Identify which cell holds the provided text, then report its [X, Y] central coordinate. 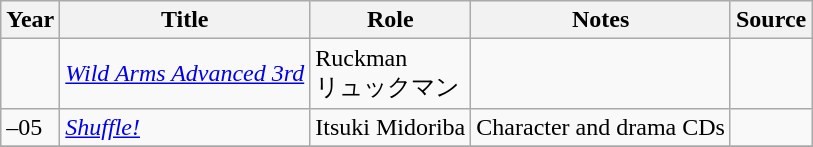
Title [185, 20]
Year [30, 20]
Notes [601, 20]
–05 [30, 127]
Character and drama CDs [601, 127]
Ruckmanリュックマン [390, 74]
Wild Arms Advanced 3rd [185, 74]
Itsuki Midoriba [390, 127]
Role [390, 20]
Shuffle! [185, 127]
Source [770, 20]
